From the cell containing the given text, extract its center point as (x, y) coordinate. 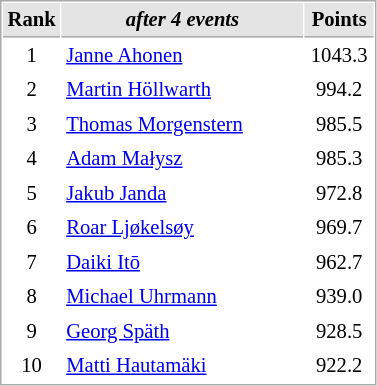
1 (32, 56)
Rank (32, 20)
4 (32, 158)
1043.3 (340, 56)
985.5 (340, 124)
928.5 (340, 332)
939.0 (340, 296)
Points (340, 20)
922.2 (340, 366)
Matti Hautamäki (183, 366)
10 (32, 366)
2 (32, 90)
after 4 events (183, 20)
994.2 (340, 90)
7 (32, 262)
3 (32, 124)
Martin Höllwarth (183, 90)
9 (32, 332)
5 (32, 194)
Georg Späth (183, 332)
969.7 (340, 228)
Thomas Morgenstern (183, 124)
Jakub Janda (183, 194)
Michael Uhrmann (183, 296)
972.8 (340, 194)
962.7 (340, 262)
Roar Ljøkelsøy (183, 228)
6 (32, 228)
8 (32, 296)
985.3 (340, 158)
Daiki Itō (183, 262)
Janne Ahonen (183, 56)
Adam Małysz (183, 158)
